Extract the [x, y] coordinate from the center of the cell holding the provided text.  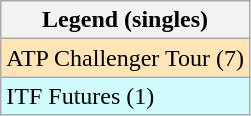
ITF Futures (1) [126, 96]
Legend (singles) [126, 20]
ATP Challenger Tour (7) [126, 58]
